Identify which cell holds the provided text, then report its (x, y) central coordinate. 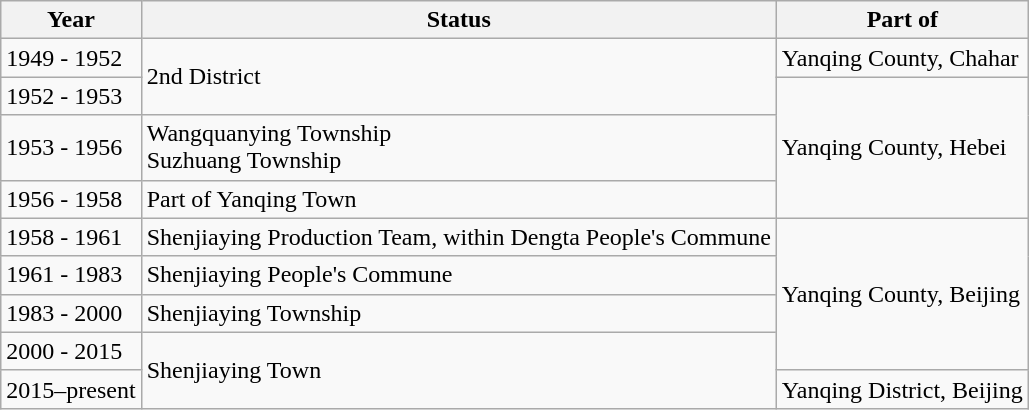
2nd District (458, 77)
1958 - 1961 (71, 237)
1952 - 1953 (71, 96)
Yanqing County, Chahar (902, 58)
1961 - 1983 (71, 275)
Status (458, 20)
Shenjiaying Town (458, 370)
Shenjiaying Township (458, 313)
1983 - 2000 (71, 313)
2000 - 2015 (71, 351)
Yanqing County, Hebei (902, 148)
1956 - 1958 (71, 199)
Yanqing District, Beijing (902, 389)
Year (71, 20)
Shenjiaying Production Team, within Dengta People's Commune (458, 237)
Shenjiaying People's Commune (458, 275)
Yanqing County, Beijing (902, 294)
1953 - 1956 (71, 148)
Part of Yanqing Town (458, 199)
1949 - 1952 (71, 58)
2015–present (71, 389)
Part of (902, 20)
Wangquanying TownshipSuzhuang Township (458, 148)
